Find where the given text appears and provide that cell's center as (x, y) coordinate. 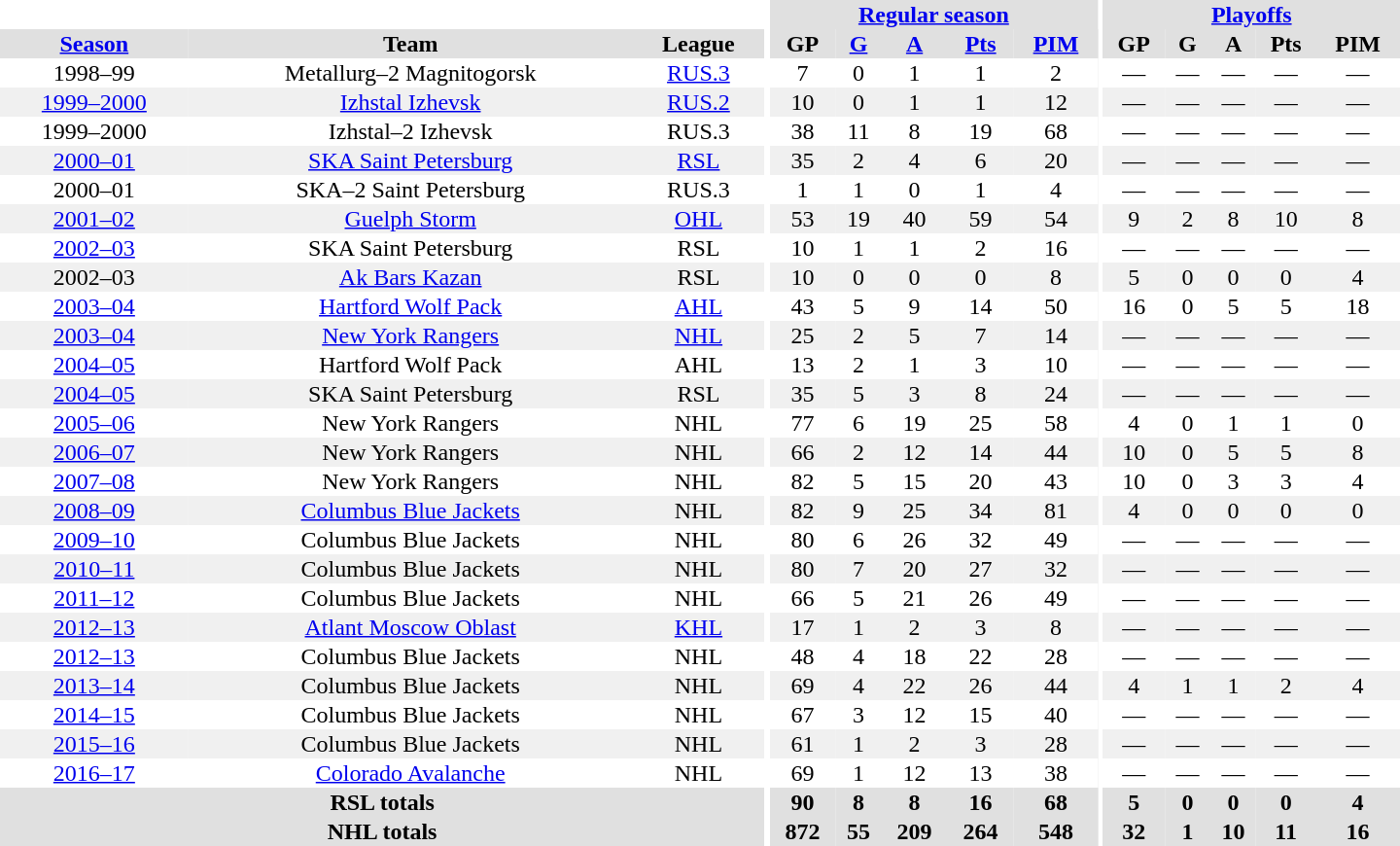
2015–16 (94, 744)
Atlant Moscow Oblast (410, 627)
53 (802, 219)
Season (94, 44)
17 (802, 627)
2011–12 (94, 598)
77 (802, 423)
548 (1056, 831)
NHL totals (382, 831)
67 (802, 715)
264 (981, 831)
Team (410, 44)
81 (1056, 511)
24 (1056, 394)
2007–08 (94, 481)
2010–11 (94, 569)
2006–07 (94, 452)
Metallurg–2 Magnitogorsk (410, 73)
2008–09 (94, 511)
34 (981, 511)
21 (915, 598)
RUS.2 (699, 102)
KHL (699, 627)
1998–99 (94, 73)
2009–10 (94, 540)
2001–02 (94, 219)
90 (802, 802)
Izhstal–2 Izhevsk (410, 131)
Ak Bars Kazan (410, 277)
58 (1056, 423)
Playoffs (1252, 15)
OHL (699, 219)
54 (1056, 219)
Regular season (933, 15)
Guelph Storm (410, 219)
27 (981, 569)
Colorado Avalanche (410, 773)
61 (802, 744)
RSL totals (382, 802)
SKA–2 Saint Petersburg (410, 190)
League (699, 44)
209 (915, 831)
872 (802, 831)
2016–17 (94, 773)
2005–06 (94, 423)
59 (981, 219)
50 (1056, 306)
2013–14 (94, 686)
55 (857, 831)
2014–15 (94, 715)
Izhstal Izhevsk (410, 102)
48 (802, 656)
